Locate the cell with the specified text and output its (X, Y) center coordinate. 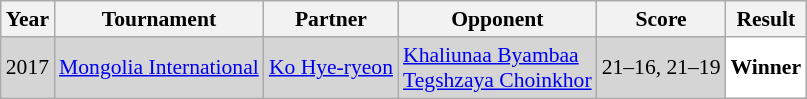
Partner (331, 19)
Mongolia International (159, 68)
Khaliunaa Byambaa Tegshzaya Choinkhor (498, 68)
Score (662, 19)
Winner (766, 68)
2017 (28, 68)
Year (28, 19)
Ko Hye-ryeon (331, 68)
Result (766, 19)
Opponent (498, 19)
Tournament (159, 19)
21–16, 21–19 (662, 68)
